Extract the (x, y) coordinate from the center of the cell holding the provided text.  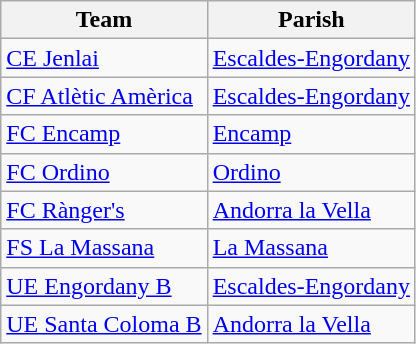
CF Atlètic Amèrica (104, 96)
UE Santa Coloma B (104, 324)
FS La Massana (104, 248)
FC Encamp (104, 134)
UE Engordany B (104, 286)
Ordino (311, 172)
FC Ordino (104, 172)
CE Jenlai (104, 58)
FC Rànger's (104, 210)
Team (104, 20)
Encamp (311, 134)
La Massana (311, 248)
Parish (311, 20)
